Return [x, y] of the center of cell containing provided text 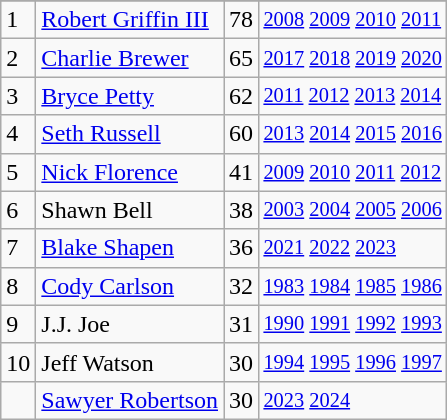
2009 2010 2011 2012 [353, 172]
36 [242, 248]
J.J. Joe [130, 324]
1983 1984 1985 1986 [353, 286]
Blake Shapen [130, 248]
Nick Florence [130, 172]
10 [18, 362]
38 [242, 210]
78 [242, 20]
3 [18, 96]
65 [242, 58]
2017 2018 2019 2020 [353, 58]
Sawyer Robertson [130, 400]
1990 1991 1992 1993 [353, 324]
4 [18, 134]
2023 2024 [353, 400]
Bryce Petty [130, 96]
2011 2012 2013 2014 [353, 96]
Charlie Brewer [130, 58]
1 [18, 20]
Jeff Watson [130, 362]
2013 2014 2015 2016 [353, 134]
5 [18, 172]
2 [18, 58]
Seth Russell [130, 134]
41 [242, 172]
9 [18, 324]
31 [242, 324]
Cody Carlson [130, 286]
7 [18, 248]
2008 2009 2010 2011 [353, 20]
32 [242, 286]
Robert Griffin III [130, 20]
2021 2022 2023 [353, 248]
60 [242, 134]
1994 1995 1996 1997 [353, 362]
6 [18, 210]
Shawn Bell [130, 210]
2003 2004 2005 2006 [353, 210]
62 [242, 96]
8 [18, 286]
